Identify which cell holds the provided text, then report its [x, y] central coordinate. 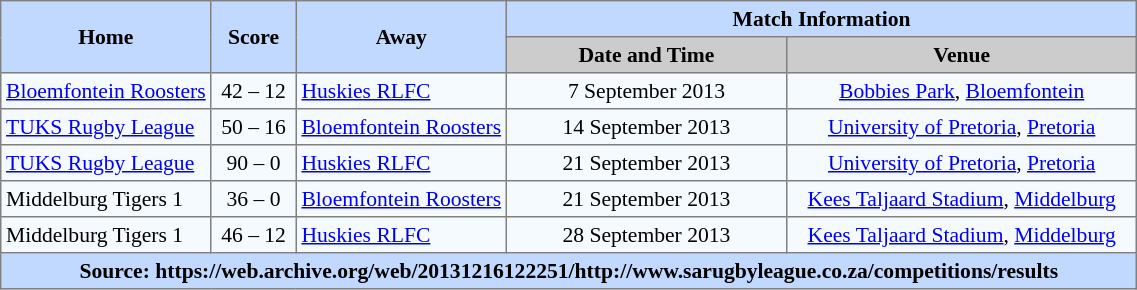
90 – 0 [254, 163]
14 September 2013 [646, 127]
Away [401, 37]
Match Information [821, 19]
Date and Time [646, 55]
Venue [962, 55]
42 – 12 [254, 91]
Bobbies Park, Bloemfontein [962, 91]
Score [254, 37]
7 September 2013 [646, 91]
50 – 16 [254, 127]
Home [106, 37]
28 September 2013 [646, 235]
Source: https://web.archive.org/web/20131216122251/http://www.sarugbyleague.co.za/competitions/results [569, 271]
46 – 12 [254, 235]
36 – 0 [254, 199]
